From the cell containing the given text, extract its center point as [x, y] coordinate. 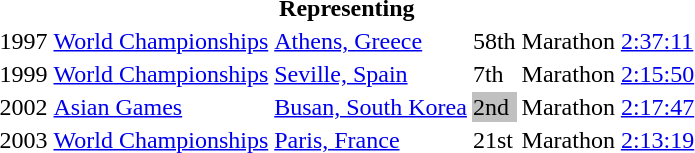
Busan, South Korea [371, 107]
Seville, Spain [371, 74]
2:37:11 [657, 41]
Athens, Greece [371, 41]
2:15:50 [657, 74]
2nd [494, 107]
58th [494, 41]
Asian Games [161, 107]
2:17:47 [657, 107]
7th [494, 74]
